Search for the cell housing the specified text and yield its (X, Y) center coordinate. 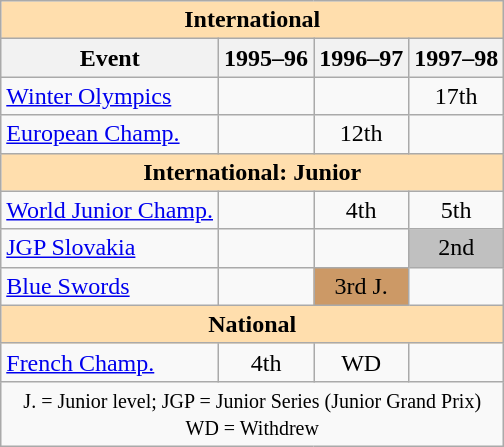
12th (362, 134)
2nd (456, 248)
17th (456, 96)
1995–96 (266, 58)
1997–98 (456, 58)
Blue Swords (110, 286)
International (252, 20)
National (252, 324)
Winter Olympics (110, 96)
Event (110, 58)
European Champ. (110, 134)
WD (362, 362)
3rd J. (362, 286)
JGP Slovakia (110, 248)
1996–97 (362, 58)
5th (456, 210)
French Champ. (110, 362)
J. = Junior level; JGP = Junior Series (Junior Grand Prix) WD = Withdrew (252, 414)
World Junior Champ. (110, 210)
International: Junior (252, 172)
